Detect which cell encompasses the target text, then output its (x, y) center coordinate. 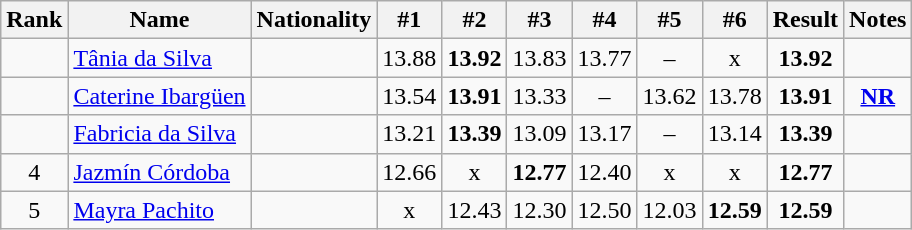
Result (805, 20)
13.83 (540, 58)
12.50 (604, 210)
13.33 (540, 96)
13.21 (410, 134)
Name (160, 20)
Rank (34, 20)
#2 (474, 20)
Caterine Ibargüen (160, 96)
5 (34, 210)
13.78 (734, 96)
13.88 (410, 58)
13.09 (540, 134)
12.40 (604, 172)
Notes (878, 20)
Jazmín Córdoba (160, 172)
13.62 (670, 96)
4 (34, 172)
Mayra Pachito (160, 210)
13.17 (604, 134)
#5 (670, 20)
NR (878, 96)
#3 (540, 20)
Nationality (314, 20)
#1 (410, 20)
12.03 (670, 210)
12.66 (410, 172)
Tânia da Silva (160, 58)
13.14 (734, 134)
#4 (604, 20)
12.30 (540, 210)
12.43 (474, 210)
13.54 (410, 96)
13.77 (604, 58)
#6 (734, 20)
Fabricia da Silva (160, 134)
